Find where the given text appears and provide that cell's center as [X, Y] coordinate. 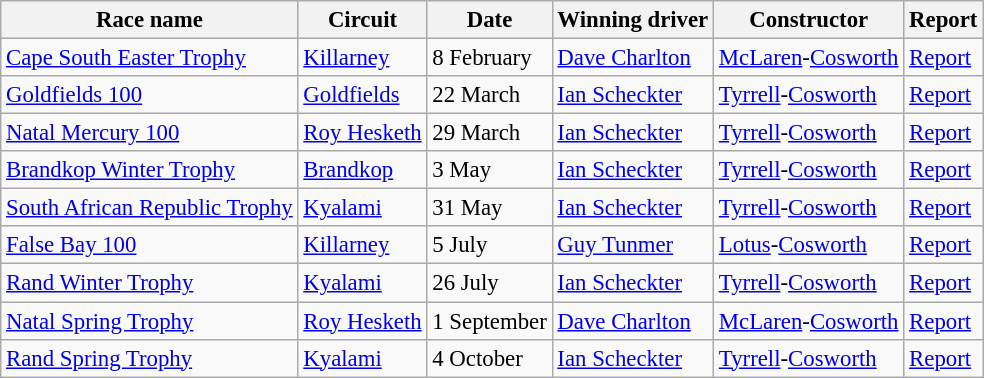
Brandkop [362, 170]
3 May [490, 170]
Cape South Easter Trophy [150, 58]
22 March [490, 95]
Constructor [809, 20]
Guy Tunmer [632, 245]
Natal Mercury 100 [150, 133]
5 July [490, 245]
Rand Winter Trophy [150, 283]
1 September [490, 321]
Date [490, 20]
4 October [490, 358]
Goldfields 100 [150, 95]
Rand Spring Trophy [150, 358]
8 February [490, 58]
Circuit [362, 20]
Goldfields [362, 95]
Natal Spring Trophy [150, 321]
Brandkop Winter Trophy [150, 170]
False Bay 100 [150, 245]
29 March [490, 133]
South African Republic Trophy [150, 208]
Lotus-Cosworth [809, 245]
26 July [490, 283]
Winning driver [632, 20]
31 May [490, 208]
Race name [150, 20]
